Determine the (x, y) coordinate at the center of the cell enclosing the given text.  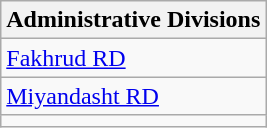
Miyandasht RD (134, 96)
Administrative Divisions (134, 20)
Fakhrud RD (134, 58)
